Provide the (X, Y) coordinate of the cell's center where the given text is located.  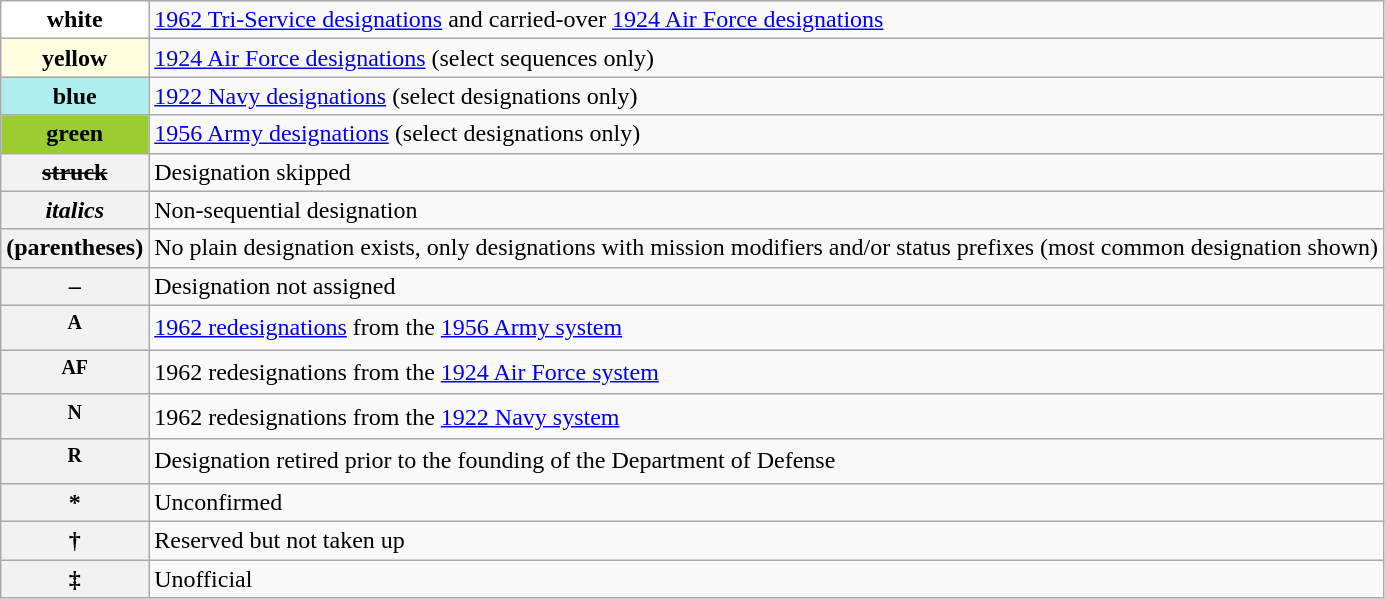
Designation retired prior to the founding of the Department of Defense (766, 462)
A (75, 328)
* (75, 502)
Designation not assigned (766, 286)
Reserved but not taken up (766, 541)
1962 redesignations from the 1924 Air Force system (766, 372)
1922 Navy designations (select designations only) (766, 96)
struck (75, 172)
N (75, 416)
blue (75, 96)
1962 redesignations from the 1922 Navy system (766, 416)
No plain designation exists, only designations with mission modifiers and/or status prefixes (most common designation shown) (766, 248)
yellow (75, 58)
white (75, 20)
1962 redesignations from the 1956 Army system (766, 328)
† (75, 541)
‡ (75, 579)
Designation skipped (766, 172)
1924 Air Force designations (select sequences only) (766, 58)
R (75, 462)
green (75, 134)
– (75, 286)
italics (75, 210)
Non-sequential designation (766, 210)
Unofficial (766, 579)
1962 Tri-Service designations and carried-over 1924 Air Force designations (766, 20)
(parentheses) (75, 248)
AF (75, 372)
1956 Army designations (select designations only) (766, 134)
Unconfirmed (766, 502)
